Find where the given text appears and provide that cell's center as (x, y) coordinate. 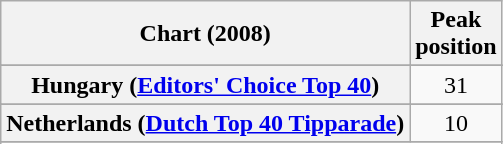
Netherlands (Dutch Top 40 Tipparade) (206, 123)
10 (456, 123)
31 (456, 85)
Peakposition (456, 34)
Chart (2008) (206, 34)
Hungary (Editors' Choice Top 40) (206, 85)
